Search for the cell housing the specified text and yield its [X, Y] center coordinate. 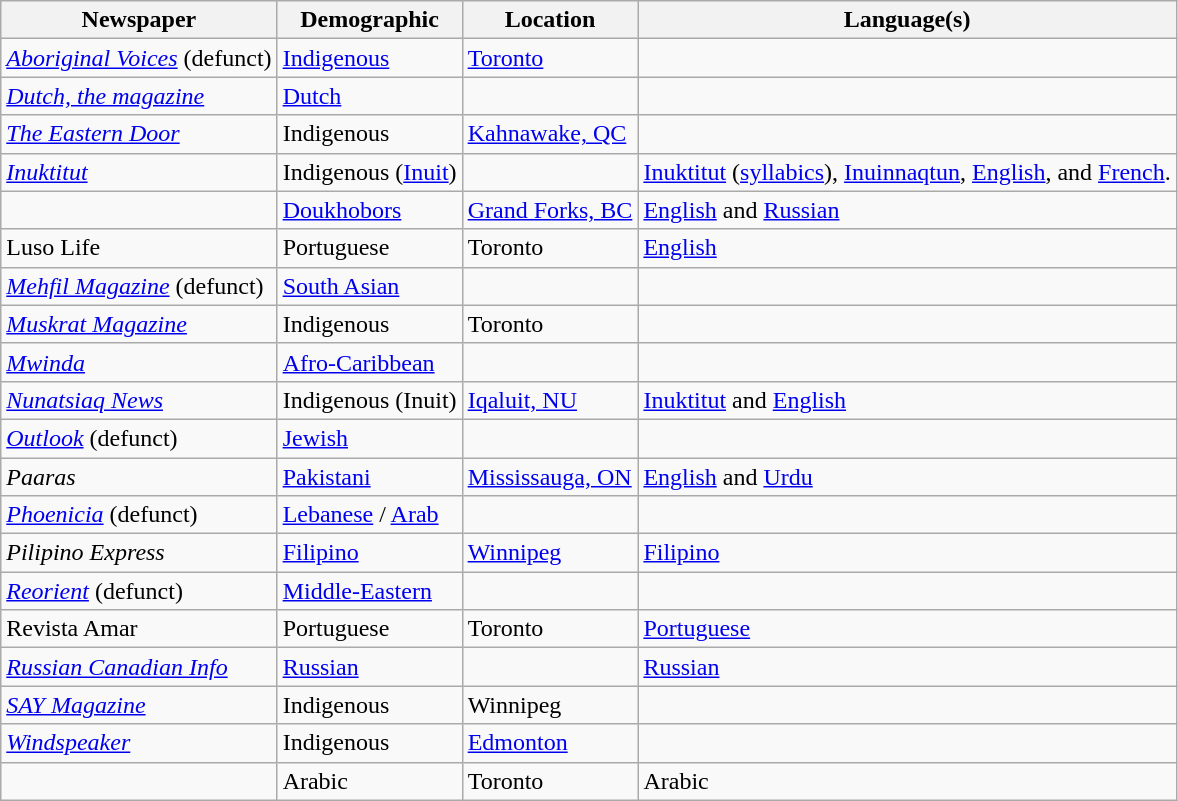
The Eastern Door [139, 134]
Lebanese / Arab [370, 515]
Mwinda [139, 362]
English and Russian [907, 210]
South Asian [370, 286]
Russian Canadian Info [139, 667]
Inuktitut (syllabics), Inuinnaqtun, English, and French. [907, 172]
SAY Magazine [139, 705]
Phoenicia (defunct) [139, 515]
Newspaper [139, 20]
Pakistani [370, 477]
Edmonton [550, 743]
English [907, 248]
Windspeaker [139, 743]
Pilipino Express [139, 553]
Aboriginal Voices (defunct) [139, 58]
Kahnawake, QC [550, 134]
Jewish [370, 438]
Muskrat Magazine [139, 324]
Iqaluit, NU [550, 400]
Dutch [370, 96]
Mehfil Magazine (defunct) [139, 286]
Demographic [370, 20]
Inuktitut and English [907, 400]
Revista Amar [139, 629]
Afro-Caribbean [370, 362]
Mississauga, ON [550, 477]
Luso Life [139, 248]
Outlook (defunct) [139, 438]
Location [550, 20]
Nunatsiaq News [139, 400]
Grand Forks, BC [550, 210]
Dutch, the magazine [139, 96]
Reorient (defunct) [139, 591]
Language(s) [907, 20]
English and Urdu [907, 477]
Paaras [139, 477]
Inuktitut [139, 172]
Middle-Eastern [370, 591]
Doukhobors [370, 210]
